Find where the given text appears and provide that cell's center as (x, y) coordinate. 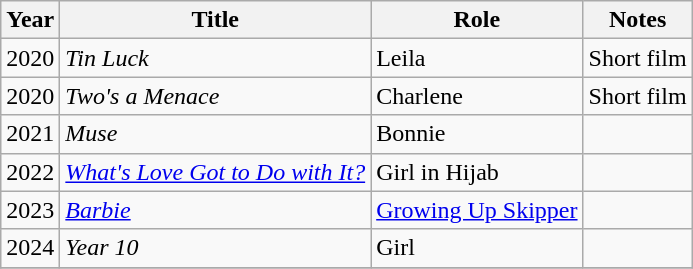
Muse (216, 134)
What's Love Got to Do with It? (216, 172)
2024 (30, 248)
Year 10 (216, 248)
Girl (477, 248)
Charlene (477, 96)
Barbie (216, 210)
Role (477, 20)
2023 (30, 210)
Notes (638, 20)
2022 (30, 172)
Tin Luck (216, 58)
Growing Up Skipper (477, 210)
Girl in Hijab (477, 172)
Leila (477, 58)
Bonnie (477, 134)
Title (216, 20)
Two's a Menace (216, 96)
2021 (30, 134)
Year (30, 20)
